Determine the (x, y) coordinate at the center of the cell enclosing the given text.  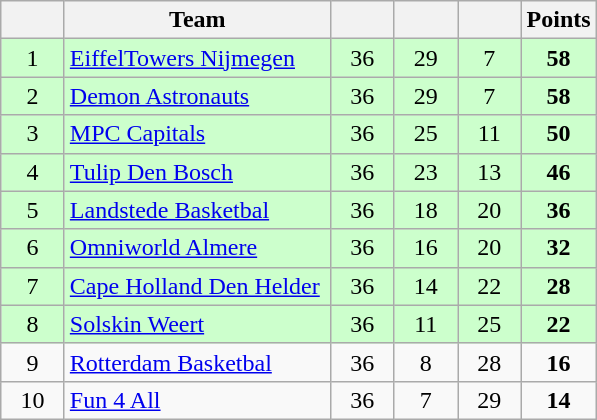
3 (33, 134)
Team (197, 20)
18 (426, 210)
9 (33, 362)
5 (33, 210)
1 (33, 58)
6 (33, 248)
Solskin Weert (197, 324)
2 (33, 96)
Rotterdam Basketbal (197, 362)
Fun 4 All (197, 400)
Cape Holland Den Helder (197, 286)
Points (558, 20)
Tulip Den Bosch (197, 172)
Landstede Basketbal (197, 210)
50 (558, 134)
Demon Astronauts (197, 96)
23 (426, 172)
13 (490, 172)
32 (558, 248)
4 (33, 172)
46 (558, 172)
MPC Capitals (197, 134)
10 (33, 400)
Omniworld Almere (197, 248)
EiffelTowers Nijmegen (197, 58)
